Return [x, y] of the center of cell containing provided text 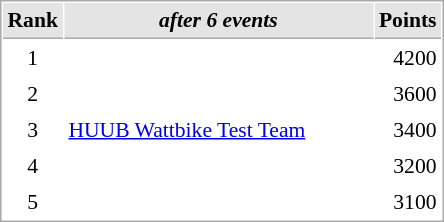
3 [32, 129]
3100 [408, 201]
after 6 events [218, 21]
1 [32, 57]
2 [32, 93]
4200 [408, 57]
Rank [32, 21]
5 [32, 201]
3600 [408, 93]
3400 [408, 129]
Points [408, 21]
3200 [408, 165]
HUUB Wattbike Test Team [218, 129]
4 [32, 165]
